Detect which cell encompasses the target text, then output its (X, Y) center coordinate. 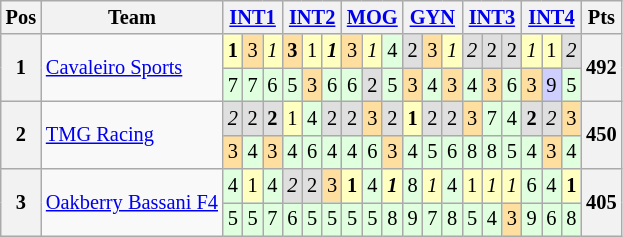
INT1 (253, 17)
492 (601, 68)
TMG Racing (132, 134)
Pts (601, 17)
450 (601, 134)
Pos (21, 17)
INT3 (492, 17)
MOG (372, 17)
Oakberry Bassani F4 (132, 202)
INT2 (312, 17)
GYN (433, 17)
Team (132, 17)
INT4 (552, 17)
405 (601, 202)
Cavaleiro Sports (132, 68)
